Detect which cell encompasses the target text, then output its [X, Y] center coordinate. 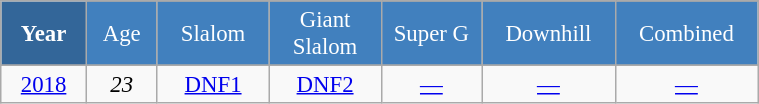
DNF1 [213, 85]
Year [44, 34]
2018 [44, 85]
Slalom [213, 34]
Combined [686, 34]
DNF2 [325, 85]
23 [122, 85]
Downhill [549, 34]
GiantSlalom [325, 34]
Age [122, 34]
Super G [432, 34]
